Provide the [x, y] coordinate of the cell's center where the given text is located.  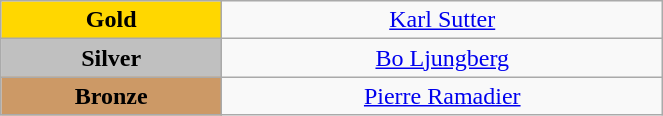
Bronze [112, 96]
Pierre Ramadier [442, 96]
Silver [112, 58]
Karl Sutter [442, 20]
Gold [112, 20]
Bo Ljungberg [442, 58]
